Locate the cell with the specified text and output its (x, y) center coordinate. 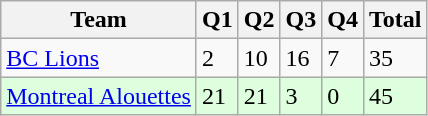
35 (395, 58)
Team (99, 20)
Total (395, 20)
16 (301, 58)
45 (395, 96)
Q1 (217, 20)
2 (217, 58)
BC Lions (99, 58)
7 (343, 58)
Q3 (301, 20)
0 (343, 96)
3 (301, 96)
Q4 (343, 20)
Q2 (259, 20)
Montreal Alouettes (99, 96)
10 (259, 58)
